Find where the given text appears and provide that cell's center as [x, y] coordinate. 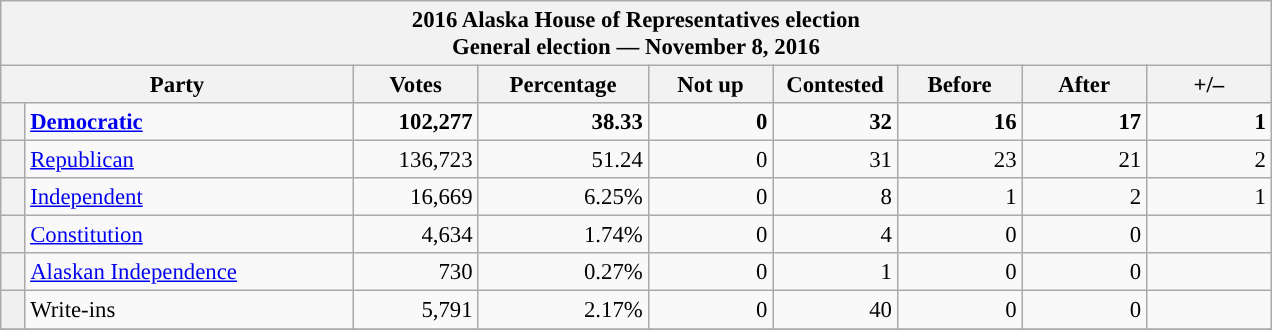
23 [960, 160]
4 [836, 235]
6.25% [563, 197]
40 [836, 310]
Alaskan Independence [189, 273]
102,277 [416, 122]
32 [836, 122]
51.24 [563, 160]
730 [416, 273]
17 [1084, 122]
+/– [1208, 85]
After [1084, 85]
2016 Alaska House of Representatives electionGeneral election — November 8, 2016 [636, 34]
136,723 [416, 160]
Republican [189, 160]
Constitution [189, 235]
31 [836, 160]
38.33 [563, 122]
Party [178, 85]
Contested [836, 85]
16 [960, 122]
Percentage [563, 85]
8 [836, 197]
16,669 [416, 197]
1.74% [563, 235]
Write-ins [189, 310]
0.27% [563, 273]
4,634 [416, 235]
Independent [189, 197]
Before [960, 85]
21 [1084, 160]
5,791 [416, 310]
Not up [710, 85]
Democratic [189, 122]
Votes [416, 85]
2.17% [563, 310]
